Extract the (x, y) coordinate from the center of the cell holding the provided text.  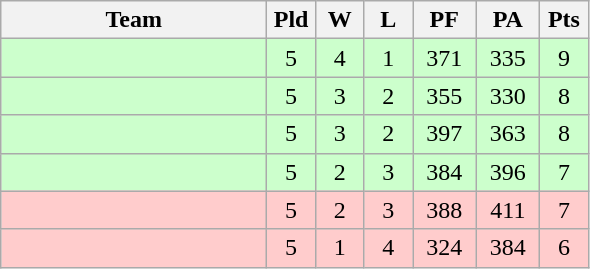
PF (444, 20)
397 (444, 134)
396 (508, 172)
L (388, 20)
Team (134, 20)
335 (508, 58)
411 (508, 210)
9 (564, 58)
PA (508, 20)
6 (564, 248)
363 (508, 134)
324 (444, 248)
330 (508, 96)
Pts (564, 20)
371 (444, 58)
W (340, 20)
355 (444, 96)
Pld (292, 20)
388 (444, 210)
